Find where the given text appears and provide that cell's center as [X, Y] coordinate. 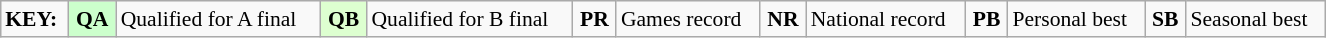
National record [886, 19]
Games record [688, 19]
Qualified for B final [469, 19]
Personal best [1076, 19]
PR [594, 19]
KEY: [34, 19]
QB [344, 19]
SB [1165, 19]
PB [987, 19]
Qualified for A final [218, 19]
NR [783, 19]
Seasonal best [1255, 19]
QA [92, 19]
